Search for the cell housing the specified text and yield its [x, y] center coordinate. 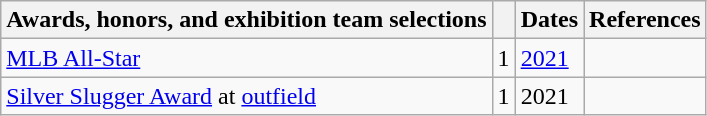
MLB All-Star [246, 58]
Silver Slugger Award at outfield [246, 96]
References [646, 20]
Dates [549, 20]
Awards, honors, and exhibition team selections [246, 20]
